Provide the [X, Y] coordinate of the cell's center where the given text is located.  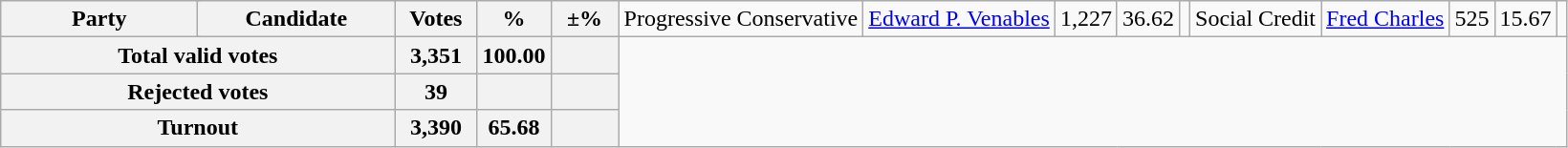
39 [436, 92]
Total valid votes [198, 55]
100.00 [514, 55]
±% [585, 19]
Party [99, 19]
3,390 [436, 128]
Candidate [296, 19]
525 [1472, 19]
3,351 [436, 55]
Edward P. Venables [960, 19]
65.68 [514, 128]
36.62 [1147, 19]
Social Credit [1256, 19]
Rejected votes [198, 92]
1,227 [1086, 19]
Turnout [198, 128]
Progressive Conservative [741, 19]
% [514, 19]
15.67 [1526, 19]
Fred Charles [1385, 19]
Votes [436, 19]
